Extract the [x, y] coordinate from the center of the cell holding the provided text.  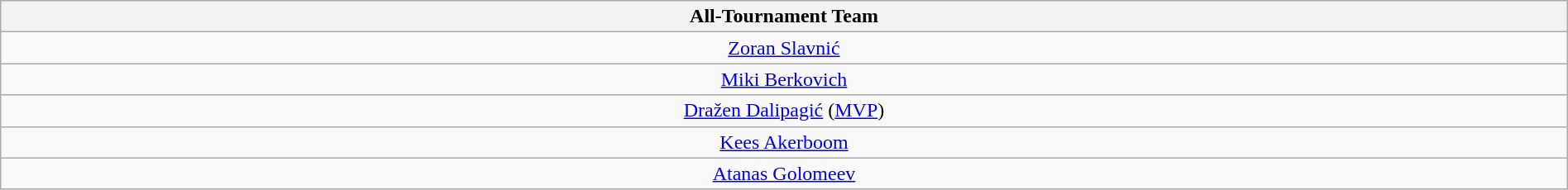
Dražen Dalipagić (MVP) [784, 111]
Atanas Golomeev [784, 173]
Kees Akerboom [784, 142]
Zoran Slavnić [784, 48]
All-Tournament Team [784, 17]
Miki Berkovich [784, 79]
